Scan for the cell matching the given text and deliver its (x, y) coordinate at center. 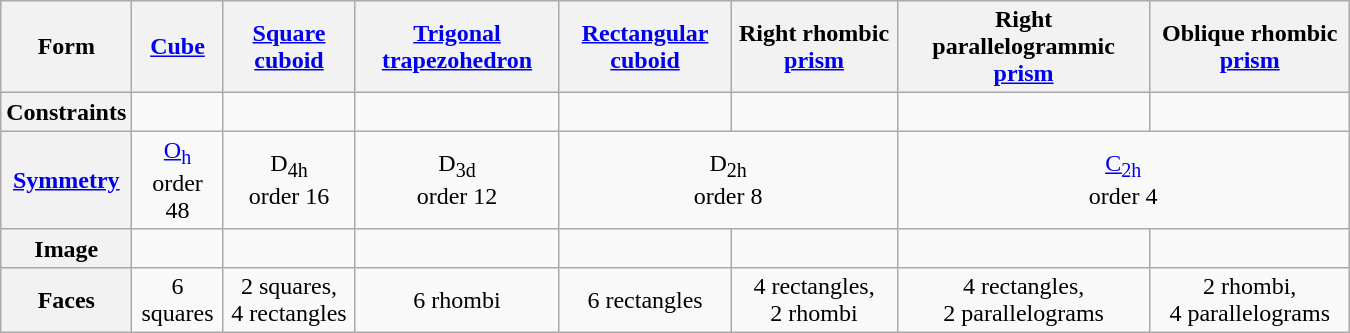
Right rhombic prism (814, 47)
Form (66, 47)
Faces (66, 300)
D3dorder 12 (457, 180)
2 rhombi,4 parallelograms (1250, 300)
Ohorder 48 (178, 180)
Constraints (66, 112)
Square cuboid (289, 47)
Right parallelogrammic prism (1024, 47)
Trigonal trapezohedron (457, 47)
D2horder 8 (728, 180)
6 rhombi (457, 300)
Cube (178, 47)
D4horder 16 (289, 180)
C2horder 4 (1123, 180)
4 rectangles,2 parallelograms (1024, 300)
Oblique rhombic prism (1250, 47)
6 rectangles (645, 300)
4 rectangles,2 rhombi (814, 300)
Image (66, 248)
2 squares,4 rectangles (289, 300)
6 squares (178, 300)
Symmetry (66, 180)
Rectangular cuboid (645, 47)
